Identify which cell holds the provided text, then report its (X, Y) central coordinate. 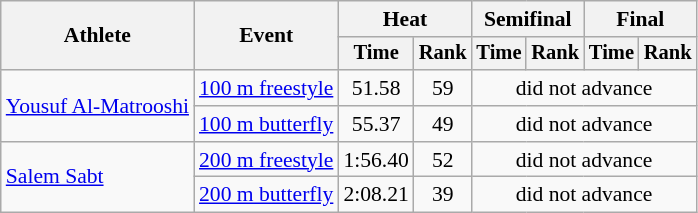
2:08.21 (376, 195)
200 m butterfly (266, 195)
59 (443, 88)
Heat (404, 19)
55.37 (376, 124)
Salem Sabt (98, 178)
52 (443, 160)
51.58 (376, 88)
Semifinal (527, 19)
49 (443, 124)
Final (640, 19)
Yousuf Al-Matrooshi (98, 106)
200 m freestyle (266, 160)
100 m butterfly (266, 124)
Event (266, 36)
39 (443, 195)
1:56.40 (376, 160)
100 m freestyle (266, 88)
Athlete (98, 36)
